Output the (X, Y) coordinate of the center of the cell containing the given text.  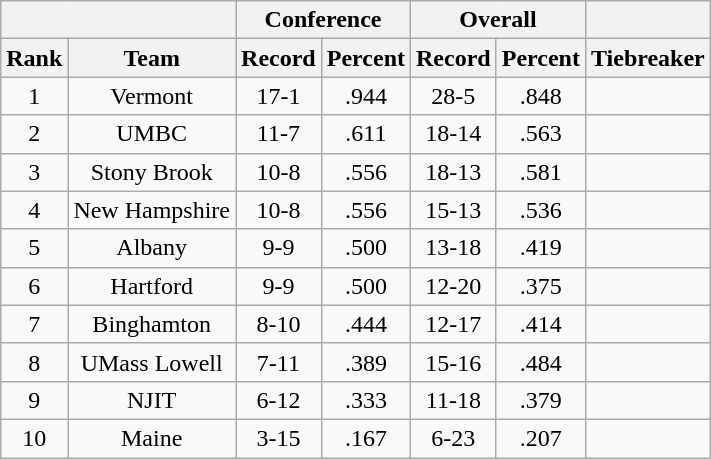
Albany (152, 248)
Vermont (152, 96)
15-13 (454, 210)
13-18 (454, 248)
.375 (540, 286)
.536 (540, 210)
Stony Brook (152, 172)
NJIT (152, 400)
.414 (540, 324)
3 (34, 172)
28-5 (454, 96)
6-12 (279, 400)
Binghamton (152, 324)
.563 (540, 134)
4 (34, 210)
18-13 (454, 172)
3-15 (279, 438)
.379 (540, 400)
.944 (366, 96)
UMBC (152, 134)
2 (34, 134)
Tiebreaker (648, 58)
17-1 (279, 96)
8-10 (279, 324)
.419 (540, 248)
.484 (540, 362)
6 (34, 286)
.389 (366, 362)
.167 (366, 438)
1 (34, 96)
9 (34, 400)
UMass Lowell (152, 362)
Hartford (152, 286)
.333 (366, 400)
7 (34, 324)
Rank (34, 58)
15-16 (454, 362)
.611 (366, 134)
Overall (498, 20)
New Hampshire (152, 210)
12-17 (454, 324)
11-7 (279, 134)
Team (152, 58)
.444 (366, 324)
5 (34, 248)
6-23 (454, 438)
8 (34, 362)
18-14 (454, 134)
10 (34, 438)
11-18 (454, 400)
12-20 (454, 286)
.581 (540, 172)
Conference (324, 20)
7-11 (279, 362)
.207 (540, 438)
.848 (540, 96)
Maine (152, 438)
